Capture the cell that displays the provided text and extract its (X, Y) central coordinate. 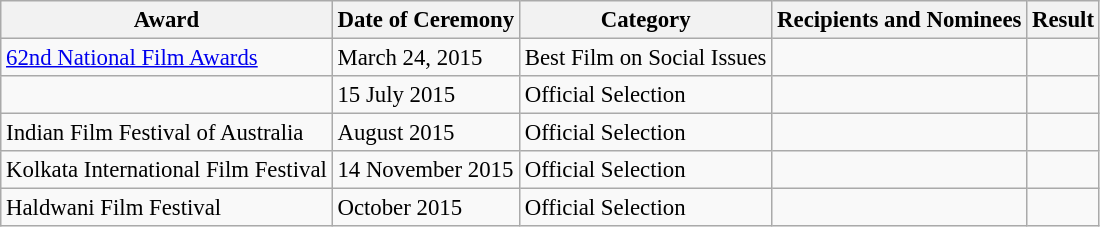
62nd National Film Awards (166, 58)
Kolkata International Film Festival (166, 170)
August 2015 (426, 133)
15 July 2015 (426, 95)
March 24, 2015 (426, 58)
Indian Film Festival of Australia (166, 133)
Result (1064, 20)
Haldwani Film Festival (166, 208)
October 2015 (426, 208)
Category (645, 20)
Date of Ceremony (426, 20)
Best Film on Social Issues (645, 58)
Recipients and Nominees (900, 20)
14 November 2015 (426, 170)
Award (166, 20)
